Detect which cell encompasses the target text, then output its (X, Y) center coordinate. 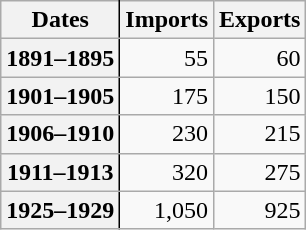
150 (260, 96)
1925–1929 (60, 210)
175 (167, 96)
Imports (167, 20)
230 (167, 134)
1911–1913 (60, 172)
320 (167, 172)
Dates (60, 20)
Exports (260, 20)
60 (260, 58)
275 (260, 172)
55 (167, 58)
1891–1895 (60, 58)
1906–1910 (60, 134)
925 (260, 210)
1901–1905 (60, 96)
1,050 (167, 210)
215 (260, 134)
